Output the [x, y] coordinate of the center of the cell containing the given text.  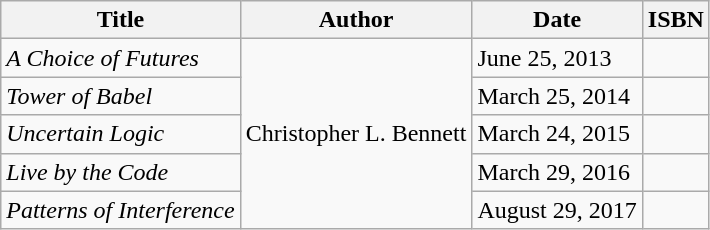
March 25, 2014 [557, 96]
March 24, 2015 [557, 134]
Christopher L. Bennett [356, 134]
ISBN [676, 20]
Title [120, 20]
Uncertain Logic [120, 134]
Date [557, 20]
Live by the Code [120, 172]
Patterns of Interference [120, 210]
March 29, 2016 [557, 172]
June 25, 2013 [557, 58]
Author [356, 20]
August 29, 2017 [557, 210]
Tower of Babel [120, 96]
A Choice of Futures [120, 58]
